Return (X, Y) of the center of cell containing provided text 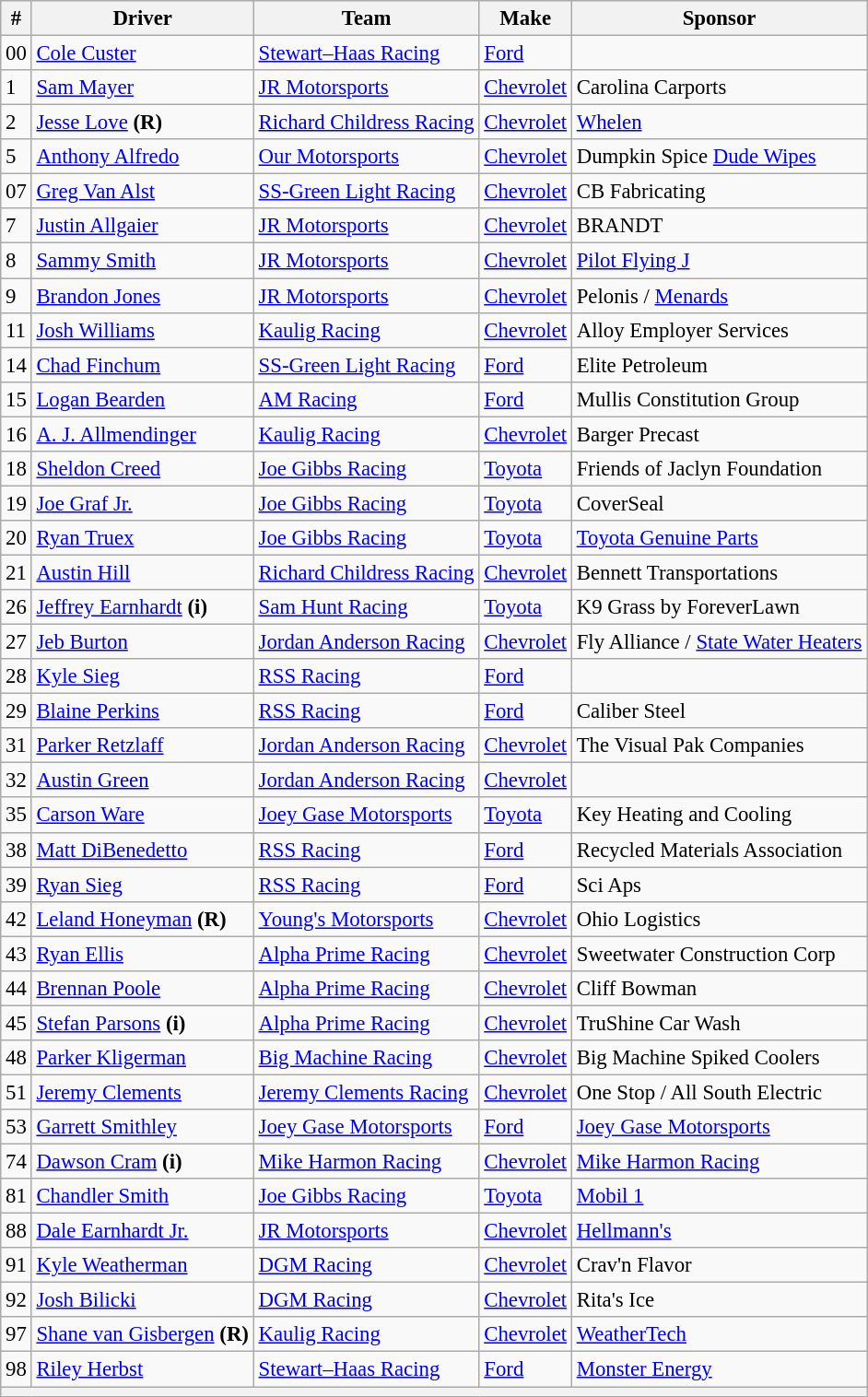
Cole Custer (142, 53)
Pilot Flying J (719, 261)
One Stop / All South Electric (719, 1092)
Parker Kligerman (142, 1058)
14 (17, 365)
CB Fabricating (719, 192)
Sammy Smith (142, 261)
Bennett Transportations (719, 572)
20 (17, 538)
45 (17, 1023)
Chad Finchum (142, 365)
Toyota Genuine Parts (719, 538)
7 (17, 226)
98 (17, 1369)
K9 Grass by ForeverLawn (719, 607)
38 (17, 850)
Brandon Jones (142, 296)
07 (17, 192)
8 (17, 261)
18 (17, 469)
Make (525, 18)
Matt DiBenedetto (142, 850)
BRANDT (719, 226)
Sweetwater Construction Corp (719, 954)
Our Motorsports (367, 157)
A. J. Allmendinger (142, 434)
Jeffrey Earnhardt (i) (142, 607)
Alloy Employer Services (719, 330)
53 (17, 1127)
Ohio Logistics (719, 919)
Dale Earnhardt Jr. (142, 1231)
Recycled Materials Association (719, 850)
Elite Petroleum (719, 365)
Young's Motorsports (367, 919)
Ryan Sieg (142, 885)
Jeb Burton (142, 642)
Kyle Sieg (142, 676)
Caliber Steel (719, 711)
Austin Hill (142, 572)
Friends of Jaclyn Foundation (719, 469)
Carson Ware (142, 816)
31 (17, 745)
Barger Precast (719, 434)
Big Machine Racing (367, 1058)
44 (17, 989)
TruShine Car Wash (719, 1023)
Blaine Perkins (142, 711)
Sci Aps (719, 885)
81 (17, 1196)
Logan Bearden (142, 399)
Joe Graf Jr. (142, 503)
48 (17, 1058)
Justin Allgaier (142, 226)
28 (17, 676)
15 (17, 399)
Greg Van Alst (142, 192)
Cliff Bowman (719, 989)
Team (367, 18)
The Visual Pak Companies (719, 745)
Riley Herbst (142, 1369)
WeatherTech (719, 1335)
00 (17, 53)
88 (17, 1231)
29 (17, 711)
21 (17, 572)
42 (17, 919)
Mullis Constitution Group (719, 399)
Ryan Ellis (142, 954)
Big Machine Spiked Coolers (719, 1058)
Dawson Cram (i) (142, 1162)
Josh Bilicki (142, 1300)
Leland Honeyman (R) (142, 919)
Pelonis / Menards (719, 296)
16 (17, 434)
91 (17, 1265)
92 (17, 1300)
AM Racing (367, 399)
Ryan Truex (142, 538)
Brennan Poole (142, 989)
97 (17, 1335)
Sam Mayer (142, 88)
27 (17, 642)
9 (17, 296)
Josh Williams (142, 330)
43 (17, 954)
51 (17, 1092)
Sheldon Creed (142, 469)
Driver (142, 18)
5 (17, 157)
39 (17, 885)
1 (17, 88)
32 (17, 781)
Dumpkin Spice Dude Wipes (719, 157)
Crav'n Flavor (719, 1265)
CoverSeal (719, 503)
Anthony Alfredo (142, 157)
26 (17, 607)
Shane van Gisbergen (R) (142, 1335)
Jeremy Clements (142, 1092)
Chandler Smith (142, 1196)
19 (17, 503)
Garrett Smithley (142, 1127)
Stefan Parsons (i) (142, 1023)
# (17, 18)
35 (17, 816)
Jesse Love (R) (142, 123)
Jeremy Clements Racing (367, 1092)
Sam Hunt Racing (367, 607)
Austin Green (142, 781)
2 (17, 123)
Monster Energy (719, 1369)
Fly Alliance / State Water Heaters (719, 642)
Kyle Weatherman (142, 1265)
Sponsor (719, 18)
Whelen (719, 123)
Key Heating and Cooling (719, 816)
Parker Retzlaff (142, 745)
74 (17, 1162)
Carolina Carports (719, 88)
Mobil 1 (719, 1196)
Rita's Ice (719, 1300)
11 (17, 330)
Hellmann's (719, 1231)
